Capture the cell that displays the provided text and extract its [X, Y] central coordinate. 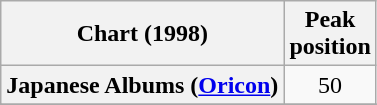
Japanese Albums (Oricon) [142, 85]
50 [330, 85]
Peakposition [330, 34]
Chart (1998) [142, 34]
